Detect which cell encompasses the target text, then output its [x, y] center coordinate. 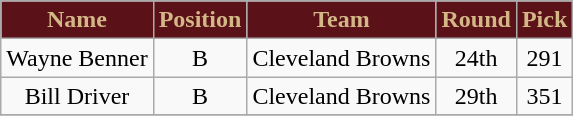
Bill Driver [77, 96]
Position [200, 20]
291 [544, 58]
24th [476, 58]
351 [544, 96]
Pick [544, 20]
Name [77, 20]
Round [476, 20]
Team [342, 20]
Wayne Benner [77, 58]
29th [476, 96]
